Determine the [x, y] coordinate at the center of the cell enclosing the given text.  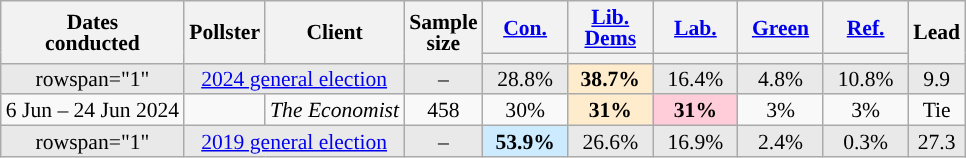
Con. [526, 27]
27.3 [936, 142]
Lab. [696, 27]
10.8% [866, 78]
16.4% [696, 78]
458 [443, 110]
4.8% [780, 78]
Client [334, 32]
Green [780, 27]
The Economist [334, 110]
16.9% [696, 142]
26.6% [610, 142]
6 Jun – 24 Jun 2024 [92, 110]
Sample size [443, 32]
0.3% [866, 142]
Ref. [866, 27]
Tie [936, 110]
2019 general election [294, 142]
Lead [936, 32]
Datesconducted [92, 32]
2.4% [780, 142]
Lib. Dems [610, 27]
30% [526, 110]
2024 general election [294, 78]
9.9 [936, 78]
38.7% [610, 78]
Pollster [224, 32]
28.8% [526, 78]
53.9% [526, 142]
